Provide the (x, y) coordinate of the cell's center where the given text is located.  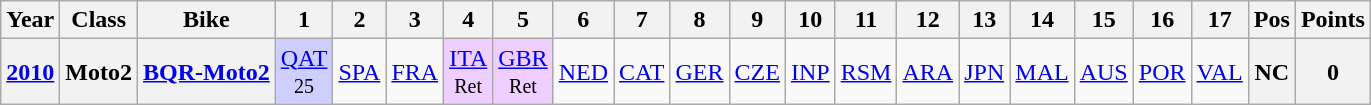
JPN (984, 72)
MAL (1042, 72)
Class (99, 20)
RSM (866, 72)
INP (810, 72)
Moto2 (99, 72)
9 (757, 20)
7 (642, 20)
6 (583, 20)
15 (1104, 20)
VAL (1220, 72)
11 (866, 20)
1 (304, 20)
Points (1332, 20)
2 (360, 20)
Pos (1272, 20)
QAT25 (304, 72)
16 (1162, 20)
BQR-Moto2 (207, 72)
Year (30, 20)
Bike (207, 20)
SPA (360, 72)
NED (583, 72)
2010 (30, 72)
NC (1272, 72)
13 (984, 20)
0 (1332, 72)
GER (700, 72)
FRA (415, 72)
CAT (642, 72)
POR (1162, 72)
14 (1042, 20)
3 (415, 20)
10 (810, 20)
5 (523, 20)
4 (468, 20)
AUS (1104, 72)
12 (928, 20)
ITARet (468, 72)
GBRRet (523, 72)
8 (700, 20)
17 (1220, 20)
CZE (757, 72)
ARA (928, 72)
